Capture the cell that displays the provided text and extract its (X, Y) central coordinate. 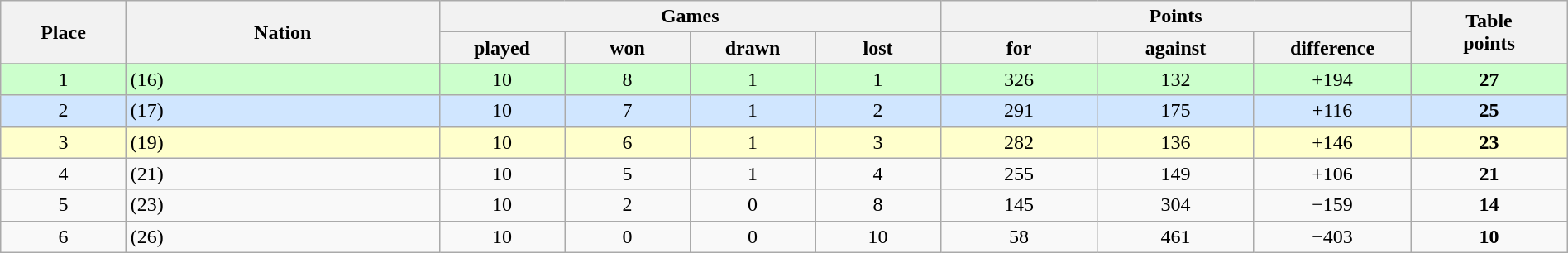
136 (1176, 142)
difference (1331, 48)
(16) (283, 79)
58 (1019, 236)
Games (690, 17)
−159 (1331, 205)
304 (1176, 205)
132 (1176, 79)
−403 (1331, 236)
326 (1019, 79)
Place (64, 32)
(17) (283, 111)
(23) (283, 205)
145 (1019, 205)
(19) (283, 142)
Nation (283, 32)
played (502, 48)
149 (1176, 174)
14 (1489, 205)
won (628, 48)
lost (878, 48)
175 (1176, 111)
282 (1019, 142)
+116 (1331, 111)
(26) (283, 236)
against (1176, 48)
drawn (753, 48)
Points (1175, 17)
+194 (1331, 79)
255 (1019, 174)
+106 (1331, 174)
(21) (283, 174)
23 (1489, 142)
+146 (1331, 142)
21 (1489, 174)
7 (628, 111)
25 (1489, 111)
27 (1489, 79)
291 (1019, 111)
461 (1176, 236)
Tablepoints (1489, 32)
for (1019, 48)
